Capture the cell that displays the provided text and extract its [X, Y] central coordinate. 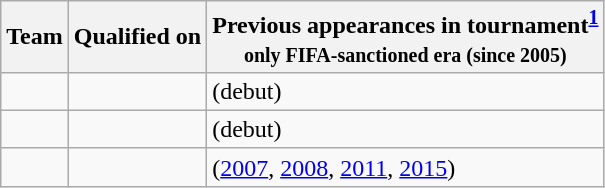
Team [35, 37]
Previous appearances in tournament1only FIFA-sanctioned era (since 2005) [406, 37]
Qualified on [137, 37]
(2007, 2008, 2011, 2015) [406, 167]
